Capture the cell that displays the provided text and extract its [x, y] central coordinate. 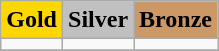
Silver [98, 20]
Bronze [176, 20]
Gold [32, 20]
